Identify which cell holds the provided text, then report its [x, y] central coordinate. 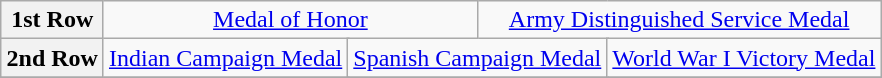
2nd Row [52, 58]
Army Distinguished Service Medal [679, 20]
World War I Victory Medal [744, 58]
Spanish Campaign Medal [478, 58]
1st Row [52, 20]
Medal of Honor [290, 20]
Indian Campaign Medal [225, 58]
